Search for the cell housing the specified text and yield its [x, y] center coordinate. 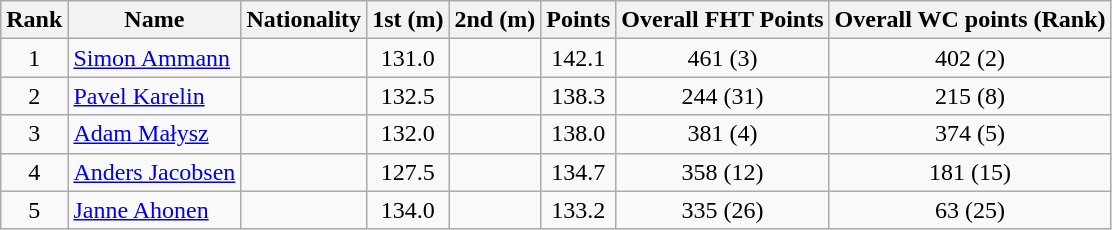
402 (2) [970, 58]
3 [34, 134]
Points [578, 20]
132.5 [408, 96]
2nd (m) [495, 20]
Overall FHT Points [722, 20]
335 (26) [722, 210]
Nationality [304, 20]
244 (31) [722, 96]
4 [34, 172]
138.3 [578, 96]
181 (15) [970, 172]
374 (5) [970, 134]
63 (25) [970, 210]
1 [34, 58]
Adam Małysz [154, 134]
2 [34, 96]
138.0 [578, 134]
132.0 [408, 134]
1st (m) [408, 20]
Rank [34, 20]
Overall WC points (Rank) [970, 20]
Name [154, 20]
134.7 [578, 172]
Janne Ahonen [154, 210]
133.2 [578, 210]
5 [34, 210]
131.0 [408, 58]
127.5 [408, 172]
142.1 [578, 58]
Simon Ammann [154, 58]
461 (3) [722, 58]
Pavel Karelin [154, 96]
358 (12) [722, 172]
381 (4) [722, 134]
134.0 [408, 210]
Anders Jacobsen [154, 172]
215 (8) [970, 96]
